Determine the [X, Y] coordinate at the center of the cell enclosing the given text.  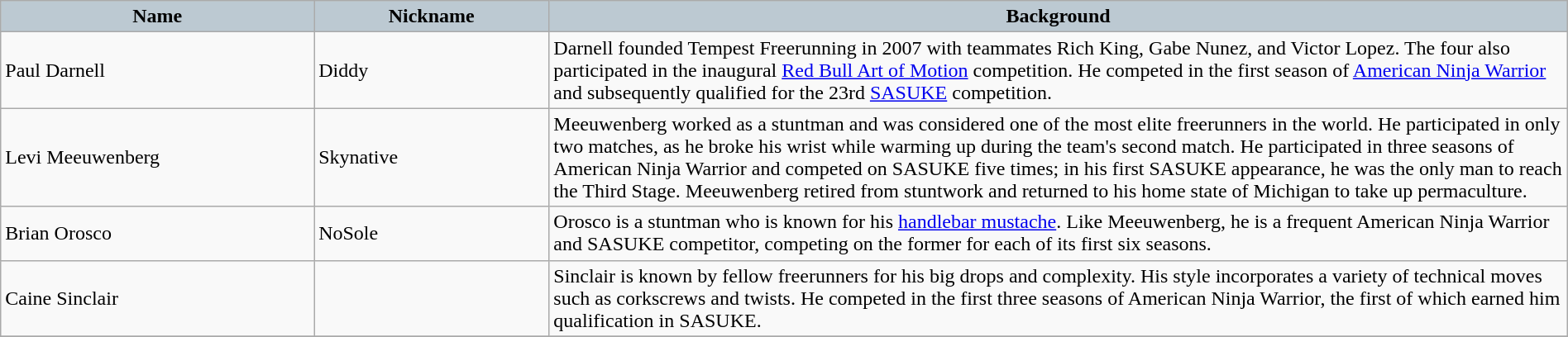
Background [1059, 17]
NoSole [432, 233]
Diddy [432, 70]
Name [157, 17]
Nickname [432, 17]
Paul Darnell [157, 70]
Levi Meeuwenberg [157, 157]
Caine Sinclair [157, 298]
Brian Orosco [157, 233]
Skynative [432, 157]
